Scan for the cell matching the given text and deliver its [X, Y] coordinate at center. 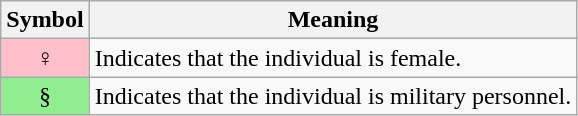
Meaning [333, 20]
§ [45, 96]
♀ [45, 58]
Symbol [45, 20]
Indicates that the individual is female. [333, 58]
Indicates that the individual is military personnel. [333, 96]
